Return (x, y) of the center of cell containing provided text 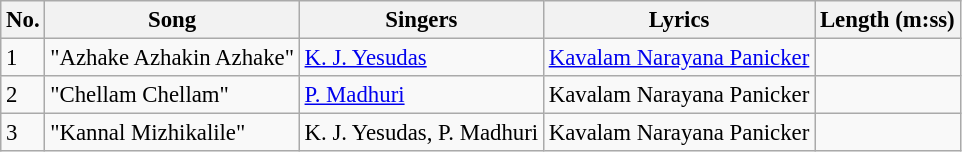
"Kannal Mizhikalile" (172, 133)
No. (23, 20)
K. J. Yesudas, P. Madhuri (421, 133)
2 (23, 95)
Length (m:ss) (888, 20)
Lyrics (678, 20)
P. Madhuri (421, 95)
"Azhake Azhakin Azhake" (172, 58)
3 (23, 133)
1 (23, 58)
Singers (421, 20)
K. J. Yesudas (421, 58)
Song (172, 20)
"Chellam Chellam" (172, 95)
